Detect which cell encompasses the target text, then output its [x, y] center coordinate. 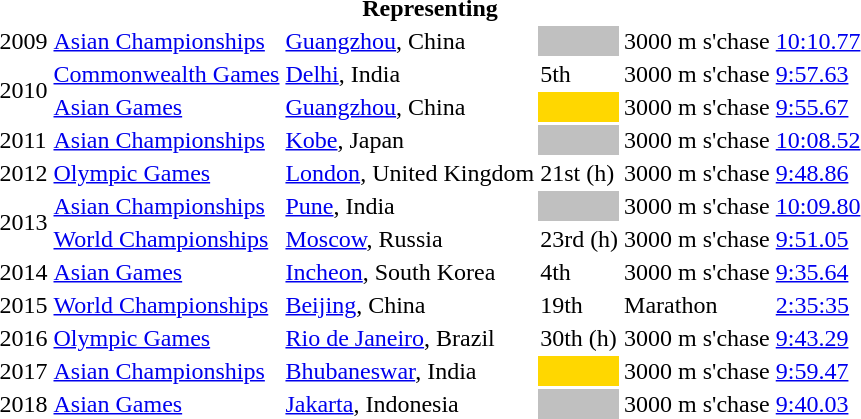
London, United Kingdom [410, 173]
Pune, India [410, 206]
Marathon [698, 305]
Delhi, India [410, 74]
Bhubaneswar, India [410, 371]
Incheon, South Korea [410, 272]
Kobe, Japan [410, 140]
23rd (h) [580, 239]
Moscow, Russia [410, 239]
19th [580, 305]
4th [580, 272]
Beijing, China [410, 305]
Jakarta, Indonesia [410, 404]
21st (h) [580, 173]
5th [580, 74]
Commonwealth Games [166, 74]
30th (h) [580, 338]
Rio de Janeiro, Brazil [410, 338]
